Find where the given text appears and provide that cell's center as (X, Y) coordinate. 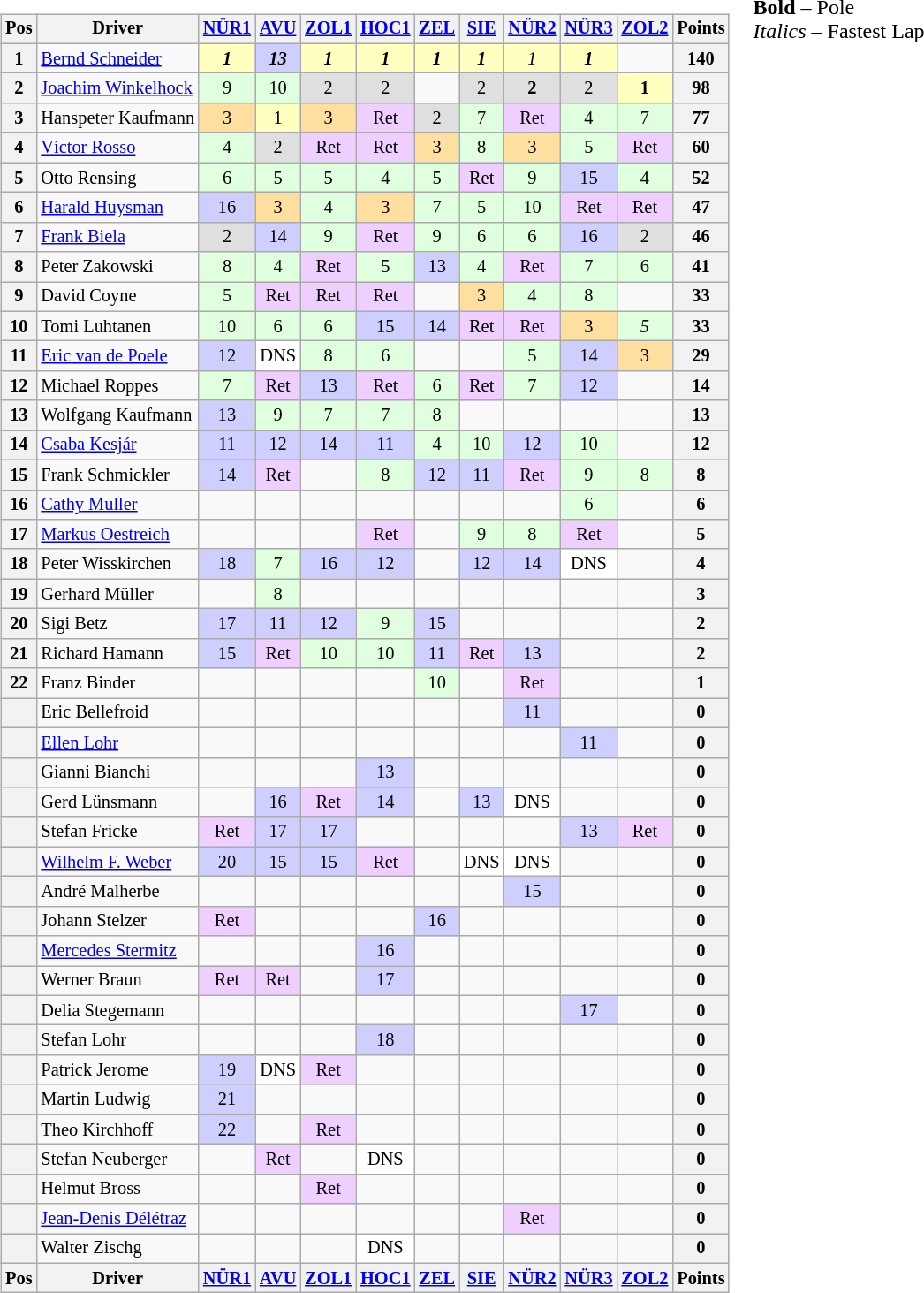
Peter Zakowski (117, 267)
Stefan Neuberger (117, 1160)
Sigi Betz (117, 624)
Stefan Fricke (117, 832)
Csaba Kesjár (117, 445)
Joachim Winkelhock (117, 88)
Martin Ludwig (117, 1099)
Patrick Jerome (117, 1070)
Harald Huysman (117, 208)
Mercedes Stermitz (117, 951)
77 (701, 118)
Eric van de Poele (117, 356)
André Malherbe (117, 892)
Frank Biela (117, 237)
Gerhard Müller (117, 594)
David Coyne (117, 297)
Ellen Lohr (117, 742)
Walter Zischg (117, 1249)
60 (701, 148)
Cathy Muller (117, 505)
Johann Stelzer (117, 921)
Richard Hamann (117, 653)
Otto Rensing (117, 178)
Gerd Lünsmann (117, 802)
41 (701, 267)
Wolfgang Kaufmann (117, 415)
Bernd Schneider (117, 58)
Stefan Lohr (117, 1040)
Víctor Rosso (117, 148)
Franz Binder (117, 683)
Werner Braun (117, 981)
Wilhelm F. Weber (117, 862)
Hanspeter Kaufmann (117, 118)
Theo Kirchhoff (117, 1129)
Tomi Luhtanen (117, 326)
140 (701, 58)
29 (701, 356)
Eric Bellefroid (117, 713)
Jean-Denis Délétraz (117, 1219)
Michael Roppes (117, 386)
Markus Oestreich (117, 535)
Helmut Bross (117, 1189)
98 (701, 88)
Peter Wisskirchen (117, 564)
47 (701, 208)
46 (701, 237)
52 (701, 178)
Gianni Bianchi (117, 772)
Delia Stegemann (117, 1010)
Frank Schmickler (117, 475)
